Capture the cell that displays the provided text and extract its (X, Y) central coordinate. 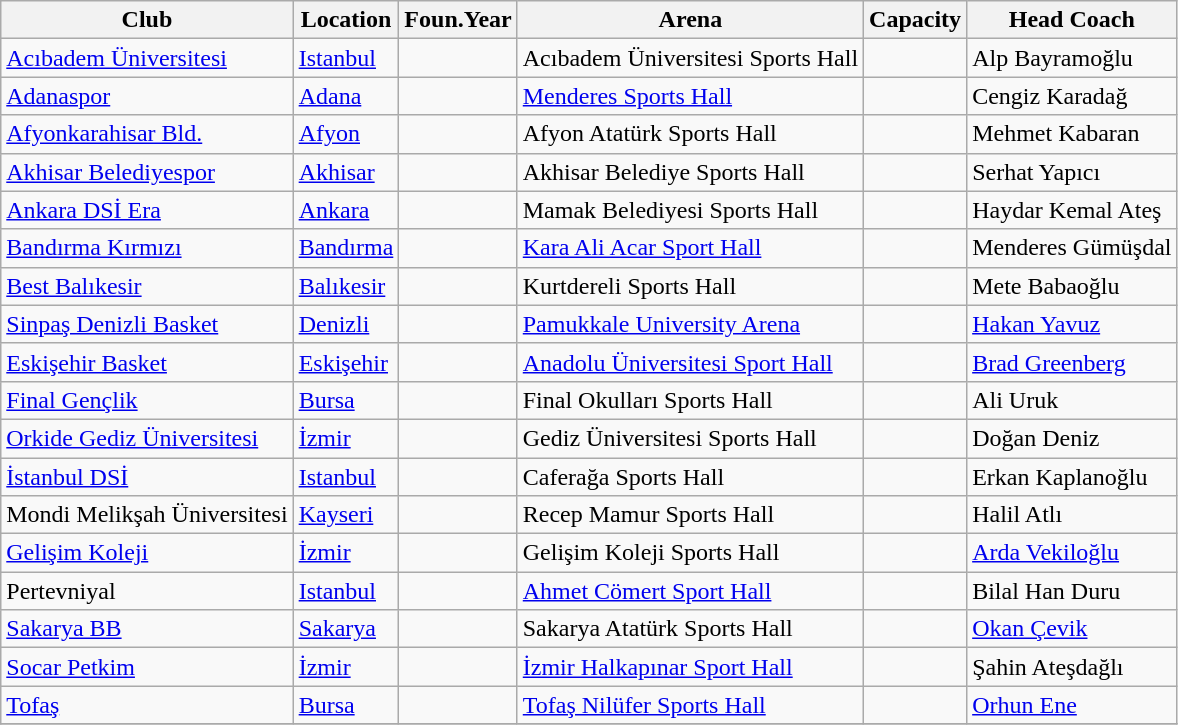
Akhisar (346, 172)
Haydar Kemal Ateş (1072, 210)
İzmir Halkapınar Sport Hall (690, 667)
Pamukkale University Arena (690, 324)
Final Gençlik (147, 400)
Menderes Gümüşdal (1072, 248)
Tofaş (147, 705)
Serhat Yapıcı (1072, 172)
Brad Greenberg (1072, 362)
Acıbadem Üniversitesi (147, 58)
Head Coach (1072, 20)
Kayseri (346, 515)
Afyon Atatürk Sports Hall (690, 134)
Recep Mamur Sports Hall (690, 515)
Caferağa Sports Hall (690, 477)
Mondi Melikşah Üniversitesi (147, 515)
Ankara DSİ Era (147, 210)
Balıkesir (346, 286)
Orkide Gediz Üniversitesi (147, 438)
Arena (690, 20)
Tofaş Nilüfer Sports Hall (690, 705)
Bandırma Kırmızı (147, 248)
Anadolu Üniversitesi Sport Hall (690, 362)
Adanaspor (147, 96)
İstanbul DSİ (147, 477)
Sinpaş Denizli Basket (147, 324)
Eskişehir (346, 362)
Şahin Ateşdağlı (1072, 667)
Kara Ali Acar Sport Hall (690, 248)
Alp Bayramoğlu (1072, 58)
Best Balıkesir (147, 286)
Gelişim Koleji (147, 553)
Socar Petkim (147, 667)
Mamak Belediyesi Sports Hall (690, 210)
Location (346, 20)
Akhisar Belediyespor (147, 172)
Club (147, 20)
Bilal Han Duru (1072, 591)
Mete Babaoğlu (1072, 286)
Gediz Üniversitesi Sports Hall (690, 438)
Ankara (346, 210)
Mehmet Kabaran (1072, 134)
Menderes Sports Hall (690, 96)
Adana (346, 96)
Sakarya BB (147, 629)
Erkan Kaplanoğlu (1072, 477)
Doğan Deniz (1072, 438)
Okan Çevik (1072, 629)
Gelişim Koleji Sports Hall (690, 553)
Afyonkarahisar Bld. (147, 134)
Hakan Yavuz (1072, 324)
Capacity (916, 20)
Bandırma (346, 248)
Arda Vekiloğlu (1072, 553)
Kurtdereli Sports Hall (690, 286)
Denizli (346, 324)
Eskişehir Basket (147, 362)
Akhisar Belediye Sports Hall (690, 172)
Pertevniyal (147, 591)
Sakarya (346, 629)
Sakarya Atatürk Sports Hall (690, 629)
Ali Uruk (1072, 400)
Cengiz Karadağ (1072, 96)
Orhun Ene (1072, 705)
Afyon (346, 134)
Final Okulları Sports Hall (690, 400)
Foun.Year (458, 20)
Ahmet Cömert Sport Hall (690, 591)
Halil Atlı (1072, 515)
Acıbadem Üniversitesi Sports Hall (690, 58)
